Locate the cell with the specified text and output its (x, y) center coordinate. 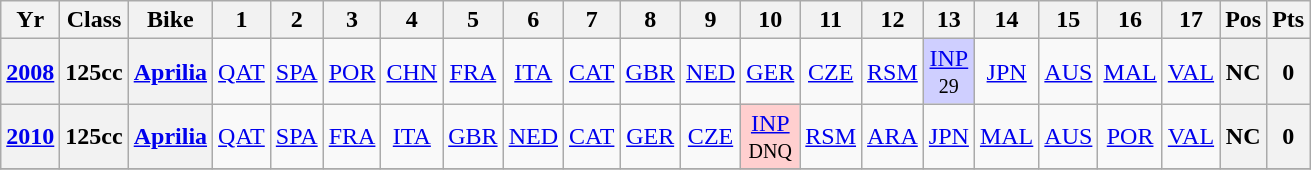
4 (412, 20)
INPDNQ (770, 136)
14 (1006, 20)
15 (1068, 20)
Yr (30, 20)
INP29 (948, 72)
10 (770, 20)
Pts (1288, 20)
11 (831, 20)
ARA (893, 136)
12 (893, 20)
2010 (30, 136)
1 (242, 20)
2 (296, 20)
2008 (30, 72)
6 (533, 20)
13 (948, 20)
7 (592, 20)
17 (1190, 20)
3 (352, 20)
9 (710, 20)
Class (94, 20)
8 (650, 20)
16 (1130, 20)
5 (473, 20)
CHN (412, 72)
Pos (1244, 20)
Bike (170, 20)
